Scan for the cell matching the given text and deliver its (X, Y) coordinate at center. 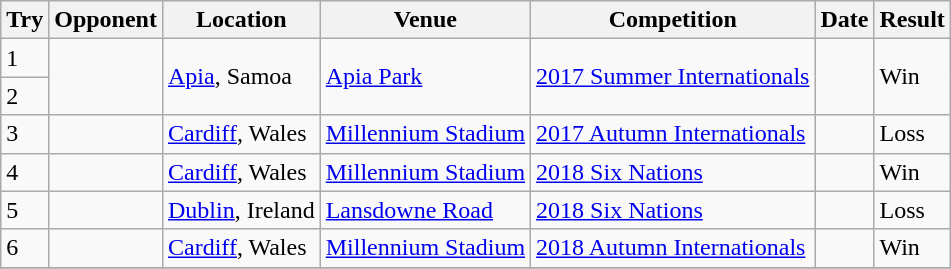
4 (25, 172)
2018 Autumn Internationals (673, 248)
Lansdowne Road (425, 210)
1 (25, 58)
6 (25, 248)
Competition (673, 20)
Apia, Samoa (241, 77)
Date (844, 20)
Try (25, 20)
2 (25, 96)
5 (25, 210)
3 (25, 134)
Venue (425, 20)
Apia Park (425, 77)
Result (912, 20)
2017 Summer Internationals (673, 77)
Dublin, Ireland (241, 210)
Location (241, 20)
Opponent (106, 20)
2017 Autumn Internationals (673, 134)
